Pinpoint the cell where the given text exists, returning its (X, Y) midpoint coordinate. 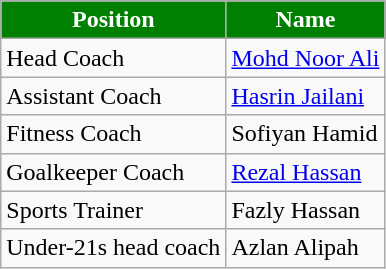
Azlan Alipah (306, 248)
Head Coach (114, 58)
Fitness Coach (114, 134)
Hasrin Jailani (306, 96)
Assistant Coach (114, 96)
Sofiyan Hamid (306, 134)
Under-21s head coach (114, 248)
Position (114, 20)
Rezal Hassan (306, 172)
Name (306, 20)
Mohd Noor Ali (306, 58)
Goalkeeper Coach (114, 172)
Fazly Hassan (306, 210)
Sports Trainer (114, 210)
